Pinpoint the cell where the given text exists, returning its (x, y) midpoint coordinate. 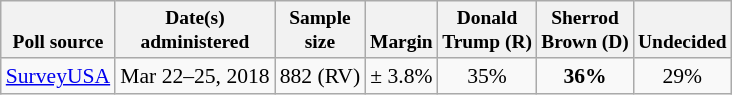
29% (682, 76)
Poll source (58, 30)
Samplesize (320, 30)
35% (488, 76)
36% (586, 76)
Mar 22–25, 2018 (194, 76)
SurveyUSA (58, 76)
Margin (401, 30)
± 3.8% (401, 76)
Undecided (682, 30)
SherrodBrown (D) (586, 30)
882 (RV) (320, 76)
DonaldTrump (R) (488, 30)
Date(s)administered (194, 30)
